Return the (X, Y) coordinate for the center point of the cell that contains the specified text.  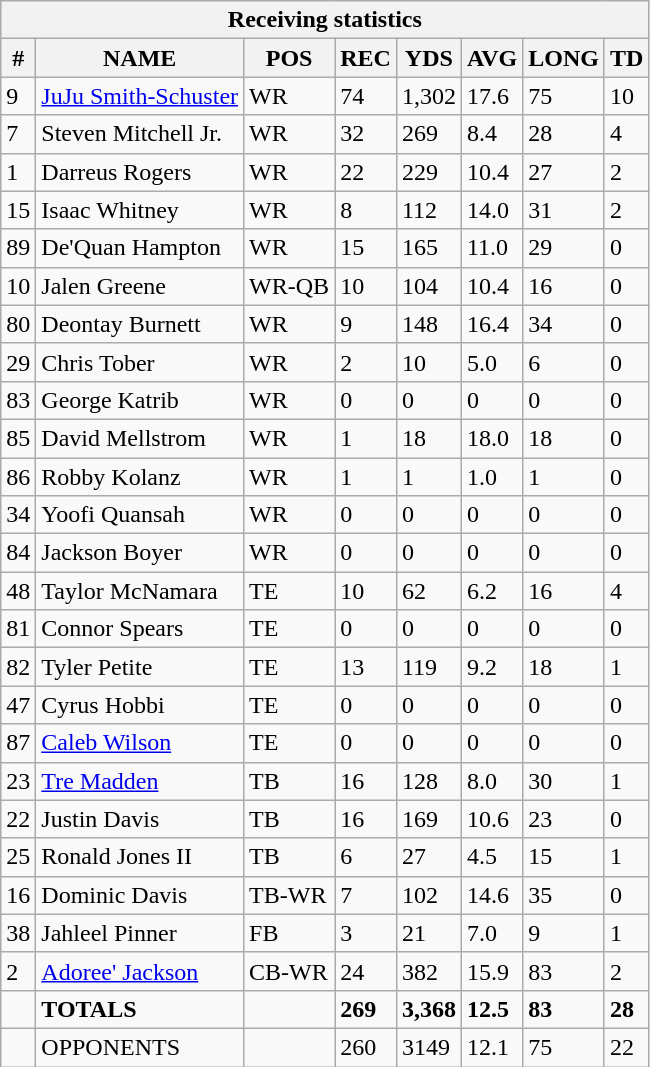
De'Quan Hampton (140, 248)
169 (428, 819)
Connor Spears (140, 629)
David Mellstrom (140, 438)
47 (18, 705)
30 (564, 781)
Receiving statistics (325, 20)
7.0 (492, 933)
George Katrib (140, 400)
24 (366, 971)
18.0 (492, 438)
Jahleel Pinner (140, 933)
32 (366, 134)
JuJu Smith-Schuster (140, 96)
Dominic Davis (140, 895)
POS (290, 58)
86 (18, 477)
Cyrus Hobbi (140, 705)
TD (626, 58)
12.1 (492, 1047)
25 (18, 857)
Tre Madden (140, 781)
Chris Tober (140, 362)
3149 (428, 1047)
1.0 (492, 477)
NAME (140, 58)
104 (428, 286)
80 (18, 324)
102 (428, 895)
9.2 (492, 667)
Isaac Whitney (140, 210)
5.0 (492, 362)
Darreus Rogers (140, 172)
17.6 (492, 96)
382 (428, 971)
8 (366, 210)
Jackson Boyer (140, 553)
4.5 (492, 857)
Ronald Jones II (140, 857)
62 (428, 591)
# (18, 58)
REC (366, 58)
LONG (564, 58)
82 (18, 667)
CB-WR (290, 971)
TOTALS (140, 1009)
15.9 (492, 971)
1,302 (428, 96)
YDS (428, 58)
16.4 (492, 324)
13 (366, 667)
112 (428, 210)
Taylor McNamara (140, 591)
Jalen Greene (140, 286)
148 (428, 324)
48 (18, 591)
74 (366, 96)
12.5 (492, 1009)
WR-QB (290, 286)
81 (18, 629)
AVG (492, 58)
Deontay Burnett (140, 324)
8.4 (492, 134)
OPPONENTS (140, 1047)
Adoree' Jackson (140, 971)
10.6 (492, 819)
3,368 (428, 1009)
11.0 (492, 248)
FB (290, 933)
Caleb Wilson (140, 743)
84 (18, 553)
Tyler Petite (140, 667)
165 (428, 248)
Robby Kolanz (140, 477)
TB-WR (290, 895)
87 (18, 743)
6.2 (492, 591)
Yoofi Quansah (140, 515)
38 (18, 933)
3 (366, 933)
8.0 (492, 781)
260 (366, 1047)
21 (428, 933)
35 (564, 895)
Justin Davis (140, 819)
14.6 (492, 895)
31 (564, 210)
119 (428, 667)
14.0 (492, 210)
Steven Mitchell Jr. (140, 134)
85 (18, 438)
89 (18, 248)
229 (428, 172)
128 (428, 781)
